Scan for the cell matching the given text and deliver its [X, Y] coordinate at center. 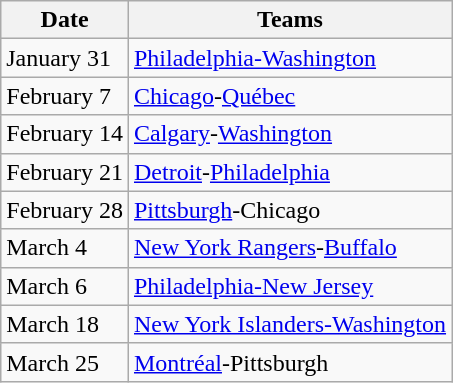
February 28 [65, 210]
New York Islanders-Washington [290, 324]
Detroit-Philadelphia [290, 172]
March 25 [65, 362]
Calgary-Washington [290, 134]
Chicago-Québec [290, 96]
New York Rangers-Buffalo [290, 248]
February 7 [65, 96]
March 18 [65, 324]
Date [65, 20]
March 4 [65, 248]
Pittsburgh-Chicago [290, 210]
January 31 [65, 58]
February 14 [65, 134]
Philadelphia-Washington [290, 58]
Philadelphia-New Jersey [290, 286]
February 21 [65, 172]
Teams [290, 20]
March 6 [65, 286]
Montréal-Pittsburgh [290, 362]
